From the cell containing the given text, extract its center point as (X, Y) coordinate. 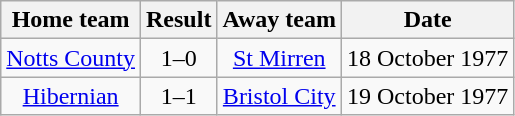
Away team (280, 20)
Date (428, 20)
Result (179, 20)
18 October 1977 (428, 58)
Bristol City (280, 96)
1–1 (179, 96)
19 October 1977 (428, 96)
St Mirren (280, 58)
1–0 (179, 58)
Home team (71, 20)
Notts County (71, 58)
Hibernian (71, 96)
